Return [X, Y] of the center of cell containing provided text 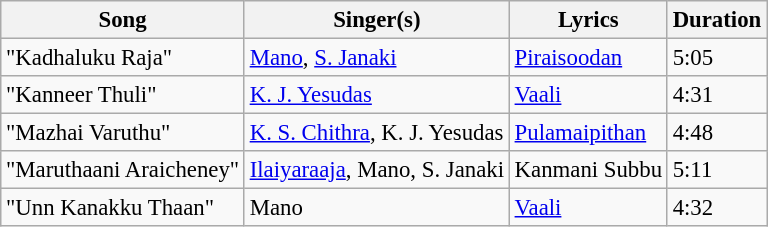
"Kadhaluku Raja" [123, 58]
Pulamaipithan [588, 133]
Kanmani Subbu [588, 170]
"Kanneer Thuli" [123, 95]
Ilaiyaraaja, Mano, S. Janaki [376, 170]
Singer(s) [376, 20]
K. J. Yesudas [376, 95]
4:32 [716, 208]
K. S. Chithra, K. J. Yesudas [376, 133]
4:31 [716, 95]
Duration [716, 20]
Piraisoodan [588, 58]
Mano, S. Janaki [376, 58]
Song [123, 20]
5:11 [716, 170]
5:05 [716, 58]
"Maruthaani Araicheney" [123, 170]
Lyrics [588, 20]
"Unn Kanakku Thaan" [123, 208]
"Mazhai Varuthu" [123, 133]
Mano [376, 208]
4:48 [716, 133]
